Pinpoint the cell where the given text exists, returning its (x, y) midpoint coordinate. 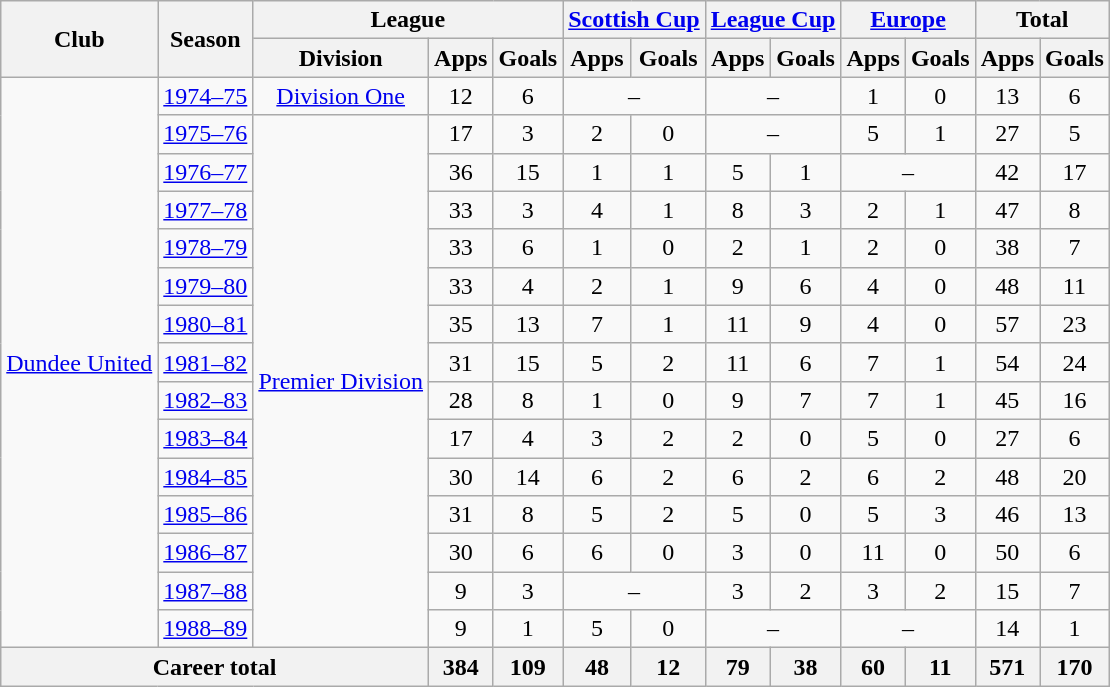
1987–88 (206, 591)
Division One (341, 96)
46 (1007, 515)
Europe (908, 20)
1976–77 (206, 172)
1986–87 (206, 553)
20 (1075, 477)
1980–81 (206, 324)
50 (1007, 553)
Dundee United (80, 362)
1985–86 (206, 515)
Career total (215, 667)
54 (1007, 362)
24 (1075, 362)
57 (1007, 324)
60 (873, 667)
1975–76 (206, 134)
109 (528, 667)
1974–75 (206, 96)
1978–79 (206, 248)
1981–82 (206, 362)
384 (461, 667)
1983–84 (206, 438)
170 (1075, 667)
42 (1007, 172)
1984–85 (206, 477)
16 (1075, 400)
571 (1007, 667)
Club (80, 39)
1988–89 (206, 629)
28 (461, 400)
Scottish Cup (634, 20)
League (408, 20)
1977–78 (206, 210)
47 (1007, 210)
Division (341, 58)
36 (461, 172)
23 (1075, 324)
League Cup (773, 20)
35 (461, 324)
1979–80 (206, 286)
Season (206, 39)
Total (1042, 20)
79 (738, 667)
45 (1007, 400)
1982–83 (206, 400)
Premier Division (341, 382)
